From the cell containing the given text, extract its center point as (X, Y) coordinate. 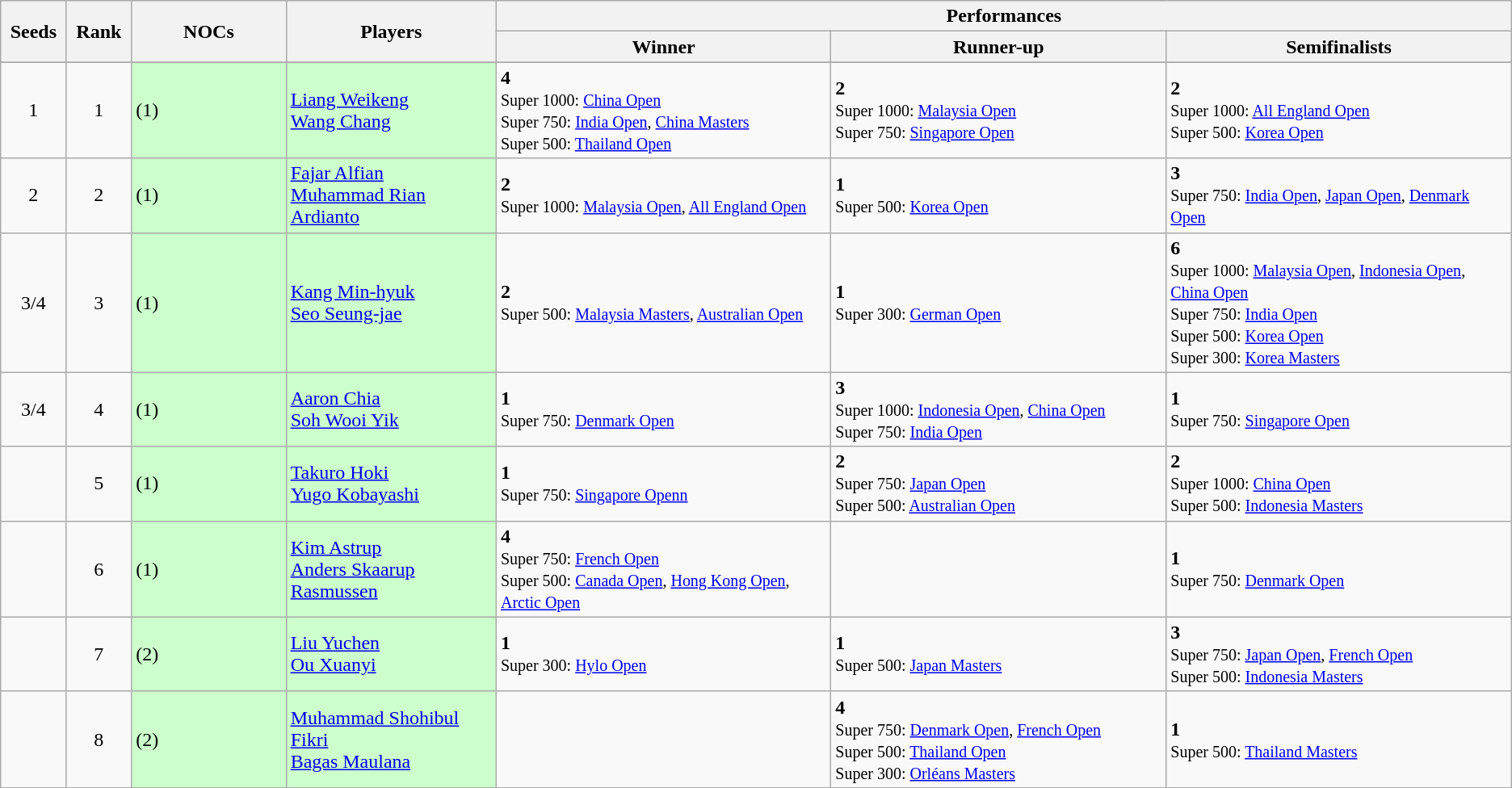
Kang Min-hyukSeo Seung-jae (391, 302)
3 (99, 302)
4Super 750: French OpenSuper 500: Canada Open, Hong Kong Open, Arctic Open (663, 568)
1Super 500: Korea Open (998, 195)
Liang WeikengWang Chang (391, 110)
Kim AstrupAnders Skaarup Rasmussen (391, 568)
2Super 1000: Malaysia Open, All England Open (663, 195)
Seeds (34, 31)
1Super 750: Singapore Openn (663, 484)
2Super 1000: Malaysia OpenSuper 750: Singapore Open (998, 110)
Liu YuchenOu Xuanyi (391, 654)
Takuro HokiYugo Kobayashi (391, 484)
Muhammad Shohibul FikriBagas Maulana (391, 740)
1Super 500: Thailand Masters (1339, 740)
Winner (663, 47)
Semifinalists (1339, 47)
2Super 500: Malaysia Masters, Australian Open (663, 302)
1Super 300: German Open (998, 302)
Aaron ChiaSoh Wooi Yik (391, 409)
NOCs (208, 31)
5 (99, 484)
8 (99, 740)
1Super 300: Hylo Open (663, 654)
2Super 750: Japan OpenSuper 500: Australian Open (998, 484)
4 (99, 409)
Rank (99, 31)
Runner-up (998, 47)
3Super 750: India Open, Japan Open, Denmark Open (1339, 195)
3Super 750: Japan Open, French OpenSuper 500: Indonesia Masters (1339, 654)
Fajar AlfianMuhammad Rian Ardianto (391, 195)
1Super 500: Japan Masters (998, 654)
1Super 750: Singapore Open (1339, 409)
4Super 1000: China OpenSuper 750: India Open, China MastersSuper 500: Thailand Open (663, 110)
Performances (1003, 16)
2Super 1000: All England OpenSuper 500: Korea Open (1339, 110)
6 (99, 568)
6Super 1000: Malaysia Open, Indonesia Open, China OpenSuper 750: India OpenSuper 500: Korea OpenSuper 300: Korea Masters (1339, 302)
4Super 750: Denmark Open, French OpenSuper 500: Thailand OpenSuper 300: Orléans Masters (998, 740)
7 (99, 654)
3Super 1000: Indonesia Open, China OpenSuper 750: India Open (998, 409)
Players (391, 31)
2Super 1000: China OpenSuper 500: Indonesia Masters (1339, 484)
